Determine the [x, y] coordinate at the center of the cell enclosing the given text.  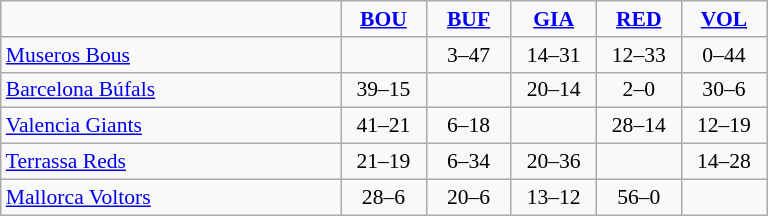
RED [638, 19]
13–12 [554, 197]
39–15 [384, 90]
BOU [384, 19]
3–47 [468, 55]
Valencia Giants [171, 126]
Barcelona Búfals [171, 90]
VOL [724, 19]
20–14 [554, 90]
20–36 [554, 162]
6–34 [468, 162]
30–6 [724, 90]
BUF [468, 19]
6–18 [468, 126]
0–44 [724, 55]
20–6 [468, 197]
GIA [554, 19]
21–19 [384, 162]
14–28 [724, 162]
14–31 [554, 55]
12–19 [724, 126]
Museros Bous [171, 55]
28–14 [638, 126]
28–6 [384, 197]
41–21 [384, 126]
2–0 [638, 90]
12–33 [638, 55]
Mallorca Voltors [171, 197]
Terrassa Reds [171, 162]
56–0 [638, 197]
